Extract the [x, y] coordinate from the center of the cell holding the provided text.  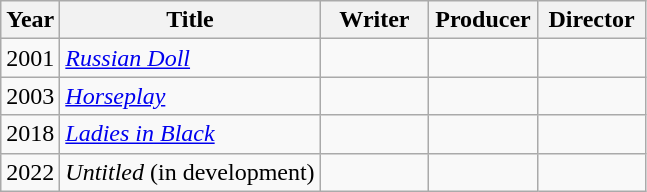
Producer [484, 20]
Director [592, 20]
2022 [30, 172]
Year [30, 20]
2003 [30, 96]
2018 [30, 134]
Russian Doll [190, 58]
2001 [30, 58]
Untitled (in development) [190, 172]
Writer [374, 20]
Ladies in Black [190, 134]
Horseplay [190, 96]
Title [190, 20]
